Find where the given text appears and provide that cell's center as (x, y) coordinate. 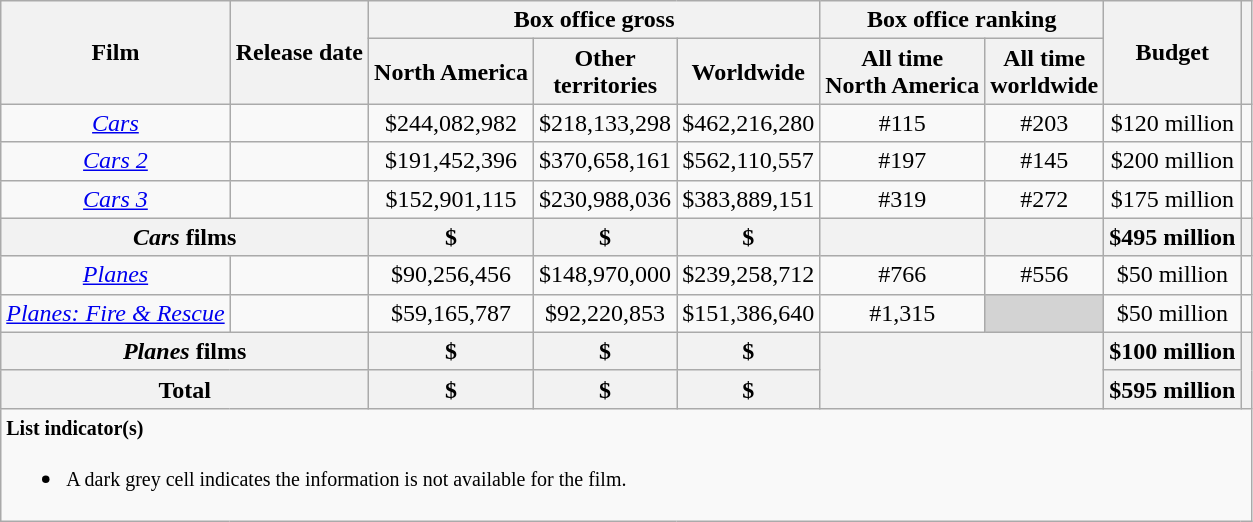
#145 (1044, 161)
Cars films (185, 237)
$151,386,640 (748, 313)
#766 (902, 275)
$370,658,161 (606, 161)
$562,110,557 (748, 161)
$230,988,036 (606, 199)
$191,452,396 (452, 161)
Release date (299, 52)
#272 (1044, 199)
$100 million (1172, 351)
Cars 2 (116, 161)
Planes (116, 275)
#197 (902, 161)
$239,258,712 (748, 275)
Box office gross (594, 20)
$92,220,853 (606, 313)
#115 (902, 123)
Otherterritories (606, 72)
All timeNorth America (902, 72)
$59,165,787 (452, 313)
List indicator(s)A dark grey cell indicates the information is not available for the film. (626, 464)
Planes: Fire & Rescue (116, 313)
Film (116, 52)
$595 million (1172, 389)
Budget (1172, 52)
$244,082,982 (452, 123)
Worldwide (748, 72)
All timeworldwide (1044, 72)
North America (452, 72)
#1,315 (902, 313)
Planes films (185, 351)
$218,133,298 (606, 123)
$148,970,000 (606, 275)
$495 million (1172, 237)
Box office ranking (962, 20)
$152,901,115 (452, 199)
#319 (902, 199)
Cars (116, 123)
$175 million (1172, 199)
Total (185, 389)
$120 million (1172, 123)
$200 million (1172, 161)
$90,256,456 (452, 275)
$462,216,280 (748, 123)
Cars 3 (116, 199)
#556 (1044, 275)
$383,889,151 (748, 199)
#203 (1044, 123)
